Pinpoint the cell where the given text exists, returning its (X, Y) midpoint coordinate. 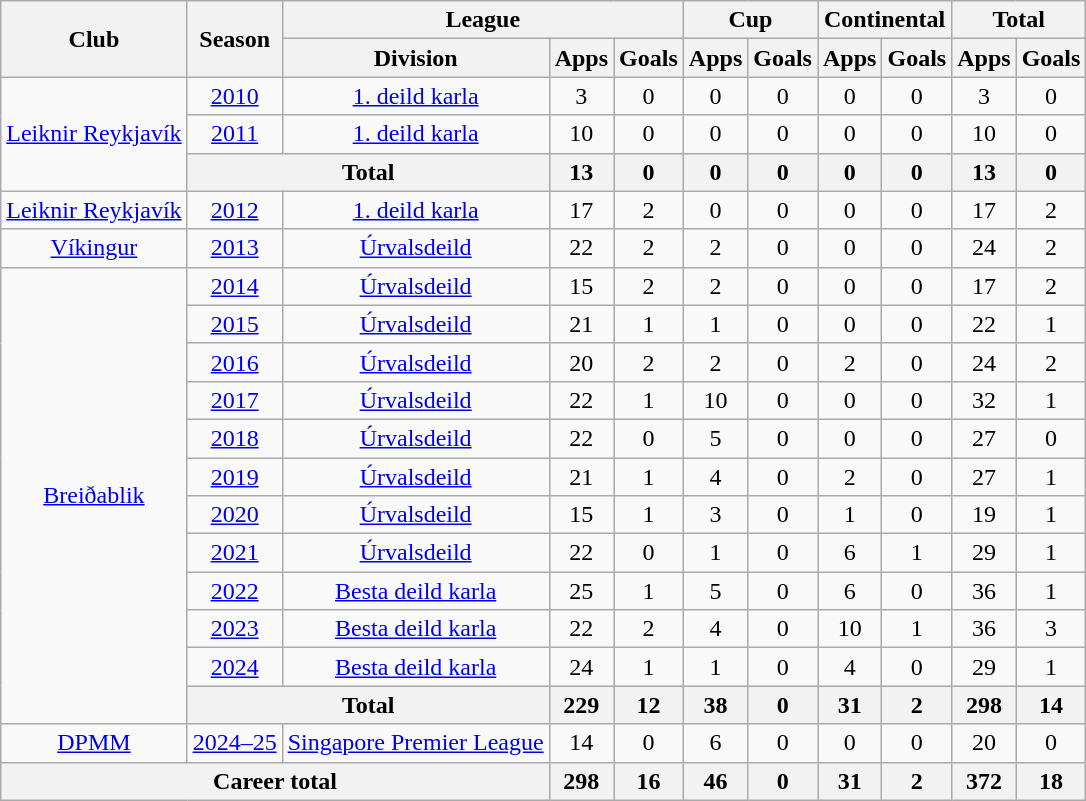
32 (984, 400)
2020 (234, 515)
Division (416, 58)
18 (1051, 781)
2013 (234, 248)
2015 (234, 324)
2014 (234, 286)
2024 (234, 667)
2022 (234, 591)
46 (715, 781)
Breiðablik (94, 496)
2011 (234, 134)
2021 (234, 553)
2012 (234, 210)
2016 (234, 362)
2018 (234, 438)
2019 (234, 477)
DPMM (94, 743)
League (482, 20)
2023 (234, 629)
Career total (275, 781)
38 (715, 705)
372 (984, 781)
Cup (750, 20)
12 (649, 705)
2024–25 (234, 743)
Club (94, 39)
Season (234, 39)
Víkingur (94, 248)
16 (649, 781)
19 (984, 515)
229 (581, 705)
2017 (234, 400)
Singapore Premier League (416, 743)
25 (581, 591)
2010 (234, 96)
Continental (885, 20)
